Output the [x, y] coordinate of the center of the cell containing the given text.  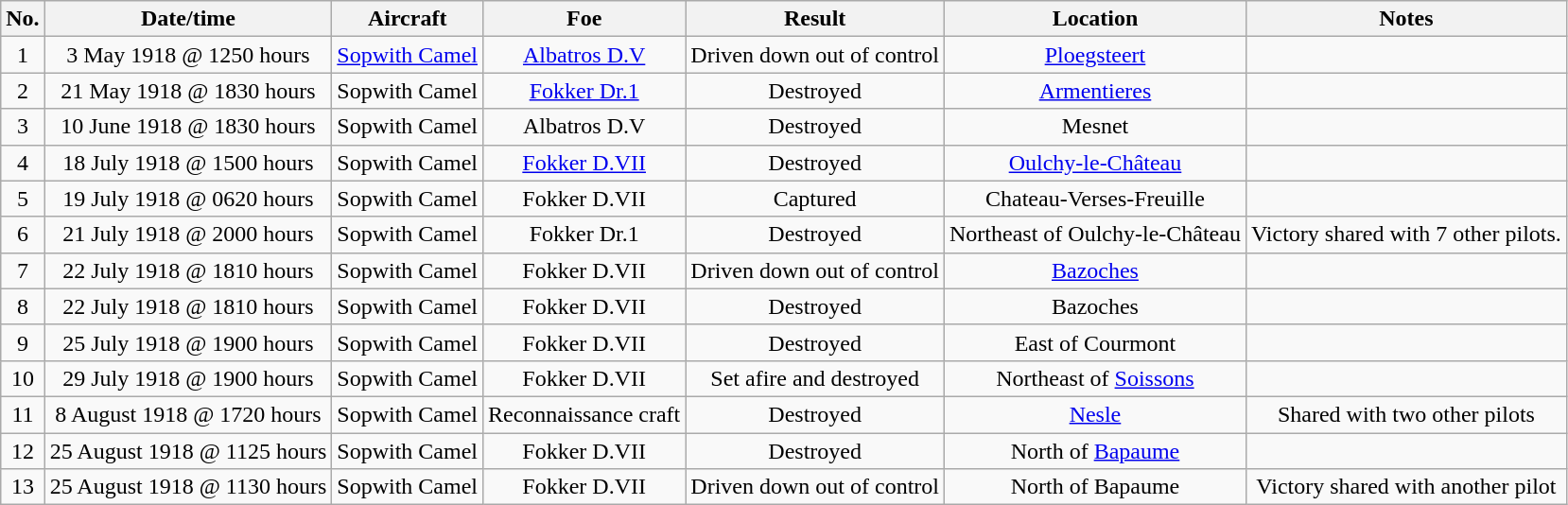
8 August 1918 @ 1720 hours [188, 414]
Nesle [1095, 414]
10 June 1918 @ 1830 hours [188, 127]
2 [23, 91]
Shared with two other pilots [1405, 414]
18 July 1918 @ 1500 hours [188, 163]
12 [23, 451]
25 August 1918 @ 1130 hours [188, 487]
9 [23, 342]
25 July 1918 @ 1900 hours [188, 342]
Northeast of Oulchy-le-Château [1095, 235]
Northeast of Soissons [1095, 378]
6 [23, 235]
1 [23, 55]
Result [815, 19]
25 August 1918 @ 1125 hours [188, 451]
Foe [584, 19]
19 July 1918 @ 0620 hours [188, 199]
8 [23, 306]
Reconnaissance craft [584, 414]
Chateau-Verses-Freuille [1095, 199]
10 [23, 378]
Victory shared with 7 other pilots. [1405, 235]
Mesnet [1095, 127]
East of Courmont [1095, 342]
13 [23, 487]
Set afire and destroyed [815, 378]
21 July 1918 @ 2000 hours [188, 235]
Ploegsteert [1095, 55]
Date/time [188, 19]
3 [23, 127]
21 May 1918 @ 1830 hours [188, 91]
Location [1095, 19]
3 May 1918 @ 1250 hours [188, 55]
Victory shared with another pilot [1405, 487]
Oulchy-le-Château [1095, 163]
No. [23, 19]
7 [23, 270]
Captured [815, 199]
Armentieres [1095, 91]
29 July 1918 @ 1900 hours [188, 378]
Aircraft [408, 19]
5 [23, 199]
4 [23, 163]
Notes [1405, 19]
11 [23, 414]
